Return (x, y) of the center of cell containing provided text 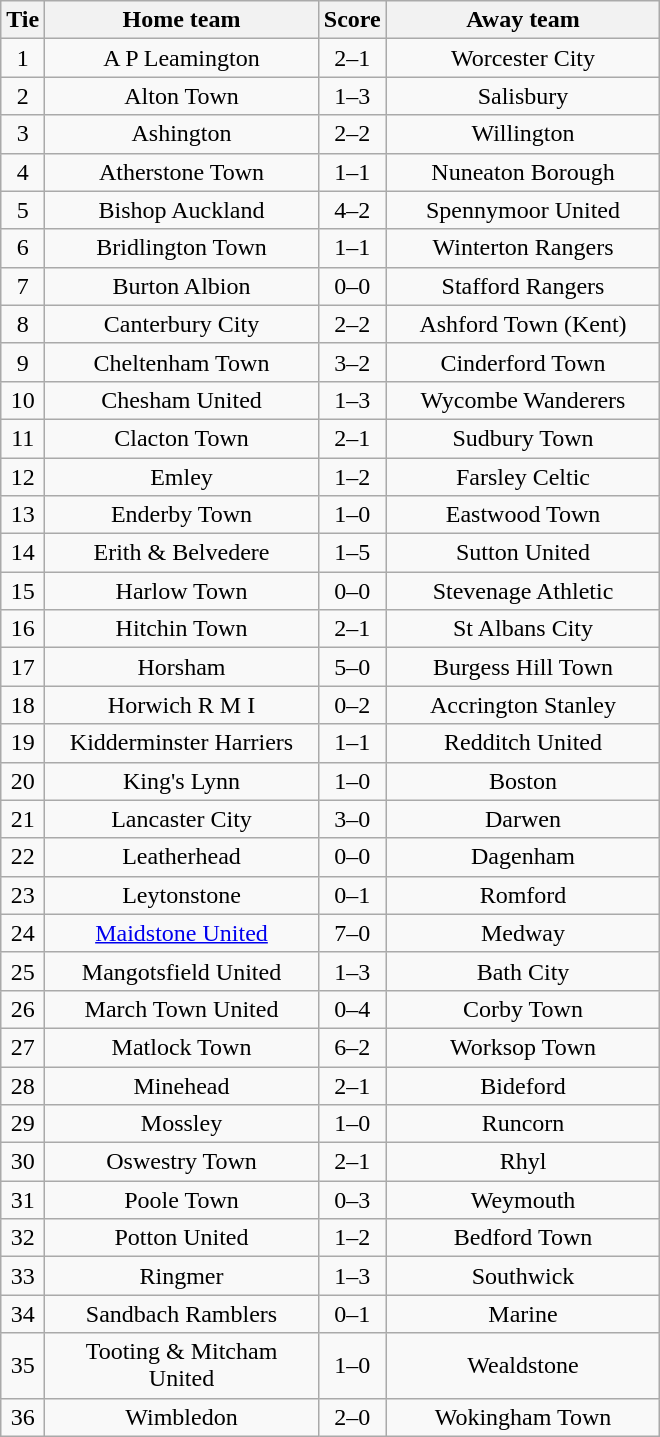
5 (23, 210)
25 (23, 971)
Away team (523, 20)
12 (23, 477)
4–2 (352, 210)
26 (23, 1009)
3–2 (352, 362)
4 (23, 172)
7 (23, 286)
Southwick (523, 1276)
Kidderminster Harriers (182, 743)
Sudbury Town (523, 438)
Maidstone United (182, 933)
Wimbledon (182, 1417)
31 (23, 1200)
Cinderford Town (523, 362)
23 (23, 895)
22 (23, 857)
Tie (23, 20)
27 (23, 1047)
Stevenage Athletic (523, 591)
Spennymoor United (523, 210)
10 (23, 400)
Burton Albion (182, 286)
15 (23, 591)
Runcorn (523, 1124)
32 (23, 1238)
Weymouth (523, 1200)
Harlow Town (182, 591)
7–0 (352, 933)
Eastwood Town (523, 515)
Nuneaton Borough (523, 172)
Mossley (182, 1124)
Alton Town (182, 96)
Rhyl (523, 1162)
Redditch United (523, 743)
Minehead (182, 1085)
A P Leamington (182, 58)
Bath City (523, 971)
1 (23, 58)
Burgess Hill Town (523, 667)
29 (23, 1124)
Matlock Town (182, 1047)
Accrington Stanley (523, 705)
6 (23, 248)
Sandbach Ramblers (182, 1314)
18 (23, 705)
3–0 (352, 819)
Ashford Town (Kent) (523, 324)
Atherstone Town (182, 172)
6–2 (352, 1047)
Enderby Town (182, 515)
Potton United (182, 1238)
0–2 (352, 705)
Willington (523, 134)
Sutton United (523, 553)
Mangotsfield United (182, 971)
9 (23, 362)
Medway (523, 933)
28 (23, 1085)
2–0 (352, 1417)
Wycombe Wanderers (523, 400)
Worksop Town (523, 1047)
2 (23, 96)
Leytonstone (182, 895)
Horwich R M I (182, 705)
Emley (182, 477)
Stafford Rangers (523, 286)
Ringmer (182, 1276)
Poole Town (182, 1200)
Bedford Town (523, 1238)
8 (23, 324)
Marine (523, 1314)
21 (23, 819)
36 (23, 1417)
Winterton Rangers (523, 248)
30 (23, 1162)
Farsley Celtic (523, 477)
Dagenham (523, 857)
34 (23, 1314)
17 (23, 667)
Romford (523, 895)
Bideford (523, 1085)
Home team (182, 20)
Lancaster City (182, 819)
5–0 (352, 667)
0–3 (352, 1200)
1–5 (352, 553)
0–4 (352, 1009)
35 (23, 1366)
Worcester City (523, 58)
3 (23, 134)
Score (352, 20)
Oswestry Town (182, 1162)
King's Lynn (182, 781)
19 (23, 743)
Wealdstone (523, 1366)
14 (23, 553)
Canterbury City (182, 324)
Boston (523, 781)
Chesham United (182, 400)
St Albans City (523, 629)
24 (23, 933)
Tooting & Mitcham United (182, 1366)
33 (23, 1276)
March Town United (182, 1009)
Salisbury (523, 96)
Hitchin Town (182, 629)
Bishop Auckland (182, 210)
Bridlington Town (182, 248)
Erith & Belvedere (182, 553)
Wokingham Town (523, 1417)
13 (23, 515)
Cheltenham Town (182, 362)
16 (23, 629)
Darwen (523, 819)
Ashington (182, 134)
11 (23, 438)
Horsham (182, 667)
Corby Town (523, 1009)
20 (23, 781)
Leatherhead (182, 857)
Clacton Town (182, 438)
